Capture the cell that displays the provided text and extract its (X, Y) central coordinate. 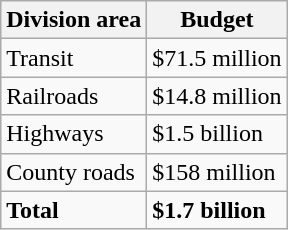
Transit (74, 58)
$71.5 million (217, 58)
Budget (217, 20)
Division area (74, 20)
County roads (74, 172)
Highways (74, 134)
Total (74, 210)
Railroads (74, 96)
$14.8 million (217, 96)
$1.7 billion (217, 210)
$158 million (217, 172)
$1.5 billion (217, 134)
